Return (X, Y) of the center of cell containing provided text 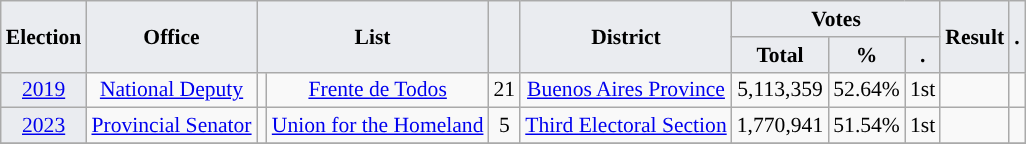
Votes (836, 19)
Provincial Senator (171, 126)
Buenos Aires Province (626, 90)
District (626, 36)
List (373, 36)
Third Electoral Section (626, 126)
Union for the Homeland (378, 126)
Frente de Todos (378, 90)
2019 (44, 90)
51.54% (866, 126)
% (866, 55)
2023 (44, 126)
5,113,359 (780, 90)
52.64% (866, 90)
Total (780, 55)
Office (171, 36)
National Deputy (171, 90)
1,770,941 (780, 126)
5 (505, 126)
Election (44, 36)
Result (974, 36)
21 (505, 90)
